From the cell containing the given text, extract its center point as (x, y) coordinate. 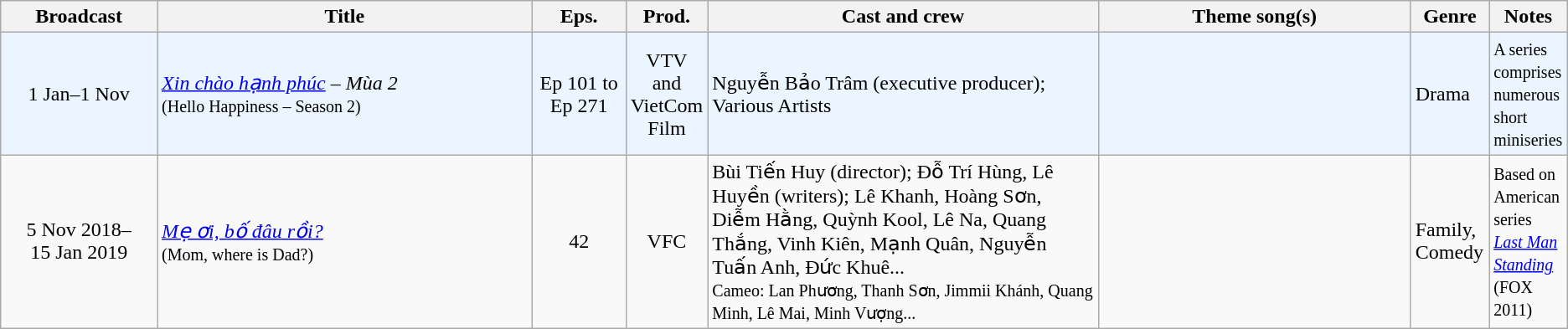
Family, Comedy (1449, 242)
Eps. (579, 17)
1 Jan–1 Nov (79, 94)
VFC (667, 242)
5 Nov 2018–15 Jan 2019 (79, 242)
Genre (1449, 17)
Prod. (667, 17)
Notes (1529, 17)
Xin chào hạnh phúc – Mùa 2 (Hello Happiness – Season 2) (345, 94)
Title (345, 17)
Mẹ ơi, bố đâu rồi? (Mom, where is Dad?) (345, 242)
VTV and VietCom Film (667, 94)
Cast and crew (903, 17)
Theme song(s) (1255, 17)
42 (579, 242)
Ep 101 to Ep 271 (579, 94)
Based on American series Last Man Standing (FOX 2011) (1529, 242)
Nguyễn Bảo Trâm (executive producer); Various Artists (903, 94)
Drama (1449, 94)
A series comprises numerous short miniseries (1529, 94)
Broadcast (79, 17)
